Search for the cell housing the specified text and yield its (x, y) center coordinate. 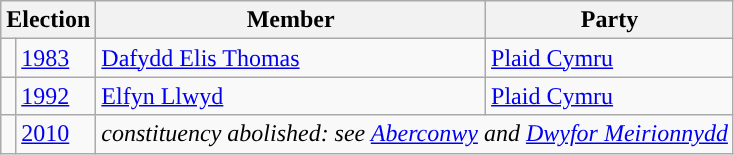
constituency abolished: see Aberconwy and Dwyfor Meirionnydd (415, 134)
Dafydd Elis Thomas (291, 58)
1983 (56, 58)
1992 (56, 96)
2010 (56, 134)
Member (291, 20)
Election (48, 20)
Party (610, 20)
Elfyn Llwyd (291, 96)
